Pinpoint the cell where the given text exists, returning its [X, Y] midpoint coordinate. 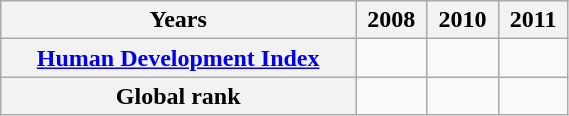
2008 [392, 20]
2011 [533, 20]
Human Development Index [178, 58]
2010 [462, 20]
Global rank [178, 96]
Years [178, 20]
